Capture the cell that displays the provided text and extract its [x, y] central coordinate. 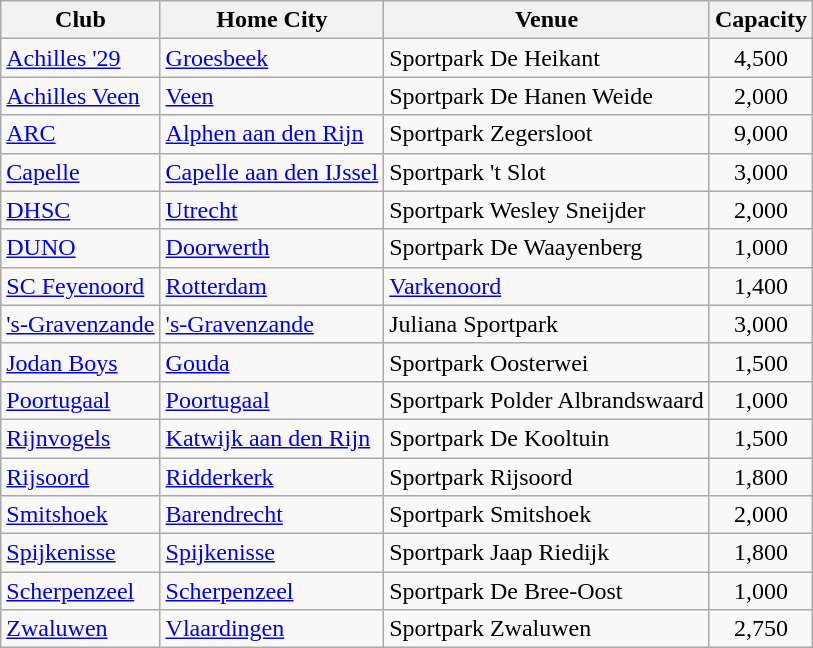
Juliana Sportpark [547, 324]
Ridderkerk [272, 477]
Sportpark Zegersloot [547, 134]
Vlaardingen [272, 629]
Doorwerth [272, 248]
Gouda [272, 362]
Sportpark Zwaluwen [547, 629]
Sportpark Wesley Sneijder [547, 210]
9,000 [760, 134]
Sportpark Oosterwei [547, 362]
4,500 [760, 58]
Jodan Boys [80, 362]
Sportpark De Bree-Oost [547, 591]
Sportpark De Heikant [547, 58]
Utrecht [272, 210]
Sportpark De Hanen Weide [547, 96]
Sportpark 't Slot [547, 172]
Sportpark Jaap Riedijk [547, 553]
DHSC [80, 210]
Veen [272, 96]
Varkenoord [547, 286]
ARC [80, 134]
DUNO [80, 248]
Sportpark De Waayenberg [547, 248]
Achilles Veen [80, 96]
Sportpark De Kooltuin [547, 438]
Alphen aan den Rijn [272, 134]
Rijsoord [80, 477]
Katwijk aan den Rijn [272, 438]
Barendrecht [272, 515]
Rotterdam [272, 286]
Smitshoek [80, 515]
1,400 [760, 286]
Sportpark Polder Albrandswaard [547, 400]
Sportpark Rijsoord [547, 477]
Home City [272, 20]
Sportpark Smitshoek [547, 515]
Capelle aan den IJssel [272, 172]
Zwaluwen [80, 629]
SC Feyenoord [80, 286]
Capacity [760, 20]
Groesbeek [272, 58]
Capelle [80, 172]
Club [80, 20]
Venue [547, 20]
2,750 [760, 629]
Achilles '29 [80, 58]
Rijnvogels [80, 438]
